Scan for the cell matching the given text and deliver its (x, y) coordinate at center. 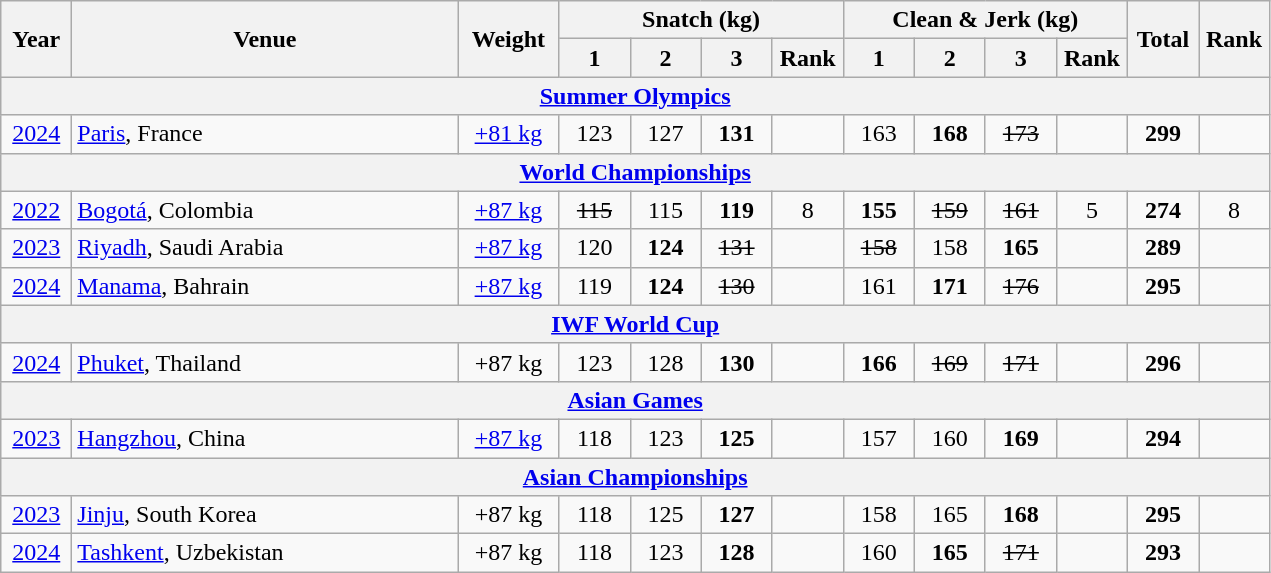
274 (1162, 210)
5 (1092, 210)
294 (1162, 438)
296 (1162, 362)
Bogotá, Colombia (265, 210)
Hangzhou, China (265, 438)
163 (878, 134)
2022 (36, 210)
173 (1020, 134)
World Championships (636, 172)
Paris, France (265, 134)
166 (878, 362)
Asian Championships (636, 477)
120 (594, 248)
159 (950, 210)
293 (1162, 553)
Riyadh, Saudi Arabia (265, 248)
299 (1162, 134)
Phuket, Thailand (265, 362)
Tashkent, Uzbekistan (265, 553)
Asian Games (636, 400)
Jinju, South Korea (265, 515)
176 (1020, 286)
Clean & Jerk (kg) (985, 20)
289 (1162, 248)
Weight (508, 39)
+81 kg (508, 134)
Venue (265, 39)
Snatch (kg) (701, 20)
Total (1162, 39)
155 (878, 210)
Manama, Bahrain (265, 286)
Summer Olympics (636, 96)
IWF World Cup (636, 324)
Year (36, 39)
157 (878, 438)
